Search for the cell housing the specified text and yield its (x, y) center coordinate. 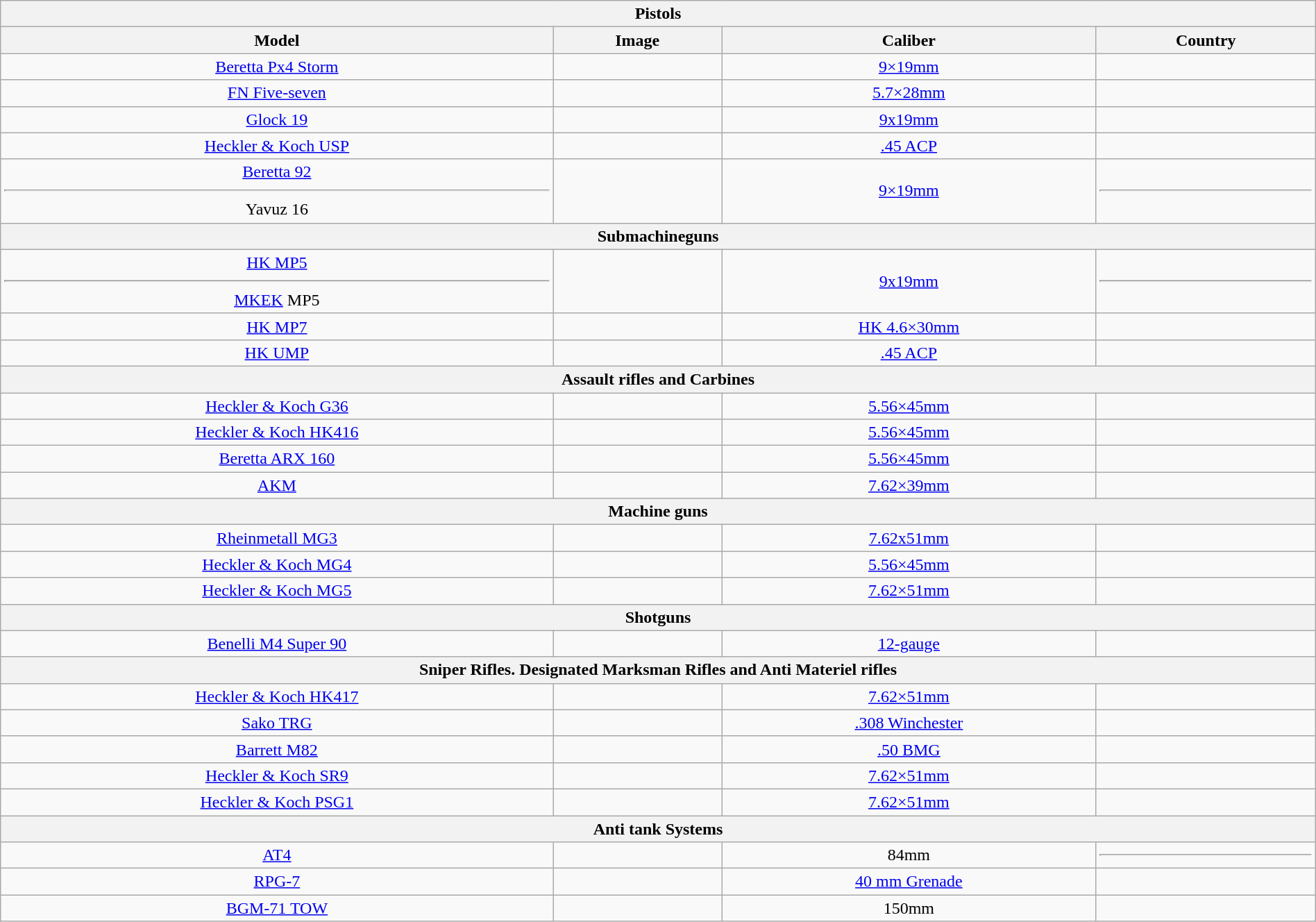
AKM (277, 485)
Heckler & Koch SR9 (277, 776)
Rheinmetall MG3 (277, 538)
12-gauge (909, 644)
Anti tank Systems (658, 828)
Pistols (658, 14)
Assault rifles and Carbines (658, 379)
AT4 (277, 855)
Shotguns (658, 617)
HK MP5 MKEK MP5 (277, 281)
Heckler & Koch MG5 (277, 591)
HK 4.6×30mm (909, 326)
Beretta 92 Yavuz 16 (277, 191)
Heckler & Koch HK416 (277, 433)
FN Five-seven (277, 93)
Caliber (909, 40)
150mm (909, 908)
Submachineguns (658, 236)
RPG-7 (277, 882)
Heckler & Koch G36 (277, 406)
HK MP7 (277, 326)
Benelli M4 Super 90 (277, 644)
HK UMP (277, 353)
.308 Winchester (909, 723)
5.7×28mm (909, 93)
84mm (909, 855)
40 mm Grenade (909, 882)
Sniper Rifles. Designated Marksman Rifles and Anti Materiel rifles (658, 670)
Beretta ARX 160 (277, 459)
BGM-71 TOW (277, 908)
Sako TRG (277, 723)
Machine guns (658, 512)
Barrett M82 (277, 749)
Heckler & Koch PSG1 (277, 802)
7.62x51mm (909, 538)
Image (637, 40)
Heckler & Koch USP (277, 146)
Glock 19 (277, 119)
.50 BMG (909, 749)
Beretta Px4 Storm (277, 67)
Heckler & Koch HK417 (277, 696)
Model (277, 40)
Country (1206, 40)
Heckler & Koch MG4 (277, 564)
7.62×39mm (909, 485)
